Capture the cell that displays the provided text and extract its (X, Y) central coordinate. 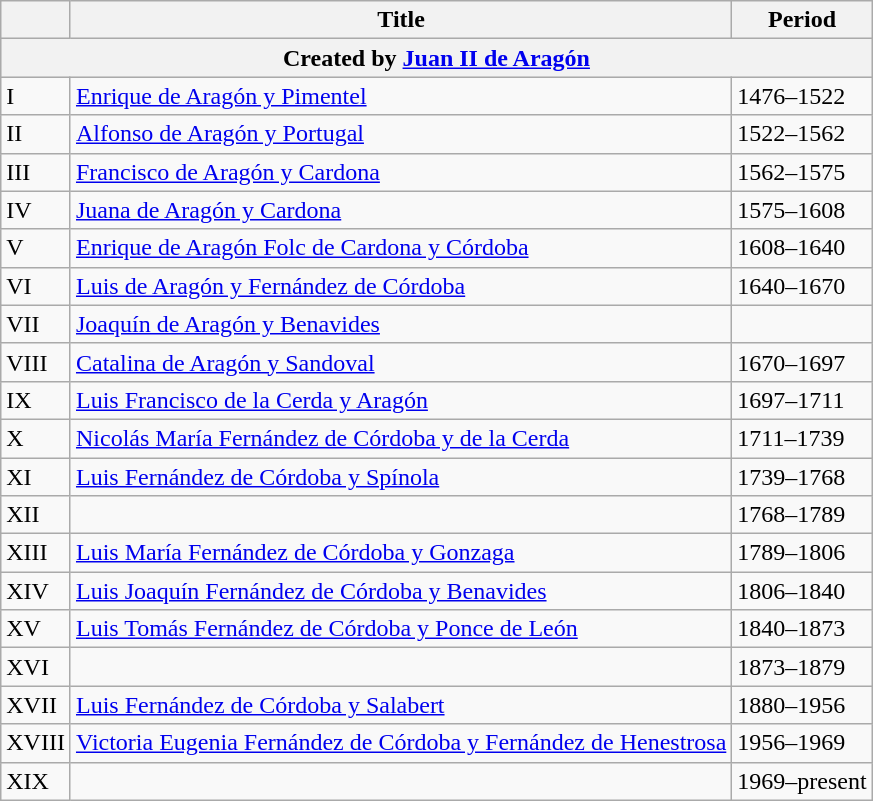
VII (36, 324)
XII (36, 515)
Alfonso de Aragón y Portugal (400, 134)
1880–1956 (802, 705)
1969–present (802, 781)
XIII (36, 553)
III (36, 172)
Title (400, 20)
Period (802, 20)
I (36, 96)
1840–1873 (802, 629)
Nicolás María Fernández de Córdoba y de la Cerda (400, 438)
1670–1697 (802, 362)
1562–1575 (802, 172)
1476–1522 (802, 96)
XVII (36, 705)
Luis Tomás Fernández de Córdoba y Ponce de León (400, 629)
Luis de Aragón y Fernández de Córdoba (400, 286)
V (36, 248)
1640–1670 (802, 286)
XVI (36, 667)
IX (36, 400)
1697–1711 (802, 400)
Luis María Fernández de Córdoba y Gonzaga (400, 553)
XIV (36, 591)
1789–1806 (802, 553)
Catalina de Aragón y Sandoval (400, 362)
Luis Joaquín Fernández de Córdoba y Benavides (400, 591)
Luis Francisco de la Cerda y Aragón (400, 400)
Victoria Eugenia Fernández de Córdoba y Fernández de Henestrosa (400, 743)
IV (36, 210)
1522–1562 (802, 134)
1956–1969 (802, 743)
1711–1739 (802, 438)
Luis Fernández de Córdoba y Salabert (400, 705)
XI (36, 477)
Francisco de Aragón y Cardona (400, 172)
1768–1789 (802, 515)
Enrique de Aragón y Pimentel (400, 96)
1873–1879 (802, 667)
Juana de Aragón y Cardona (400, 210)
1608–1640 (802, 248)
X (36, 438)
1575–1608 (802, 210)
XVIII (36, 743)
1739–1768 (802, 477)
1806–1840 (802, 591)
Created by Juan II de Aragón (436, 58)
XV (36, 629)
Joaquín de Aragón y Benavides (400, 324)
XIX (36, 781)
Luis Fernández de Córdoba y Spínola (400, 477)
VI (36, 286)
II (36, 134)
Enrique de Aragón Folc de Cardona y Córdoba (400, 248)
VIII (36, 362)
